Scan for the cell matching the given text and deliver its [X, Y] coordinate at center. 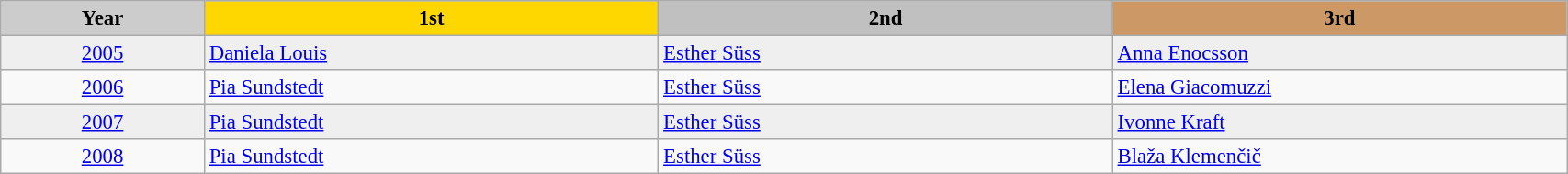
2005 [103, 53]
2008 [103, 157]
Anna Enocsson [1339, 53]
Elena Giacomuzzi [1339, 87]
1st [431, 18]
Blaža Klemenčič [1339, 157]
2007 [103, 122]
Daniela Louis [431, 53]
Ivonne Kraft [1339, 122]
Year [103, 18]
2006 [103, 87]
2nd [886, 18]
3rd [1339, 18]
